Detect which cell encompasses the target text, then output its (x, y) center coordinate. 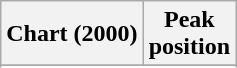
Chart (2000) (72, 34)
Peak position (189, 34)
